Pinpoint the cell where the given text exists, returning its [X, Y] midpoint coordinate. 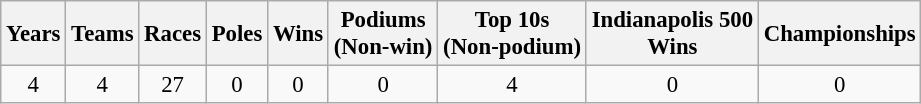
Races [173, 34]
Wins [298, 34]
Poles [236, 34]
Podiums(Non-win) [382, 34]
Indianapolis 500Wins [672, 34]
27 [173, 85]
Teams [102, 34]
Top 10s(Non-podium) [512, 34]
Years [34, 34]
Championships [840, 34]
